Provide the (X, Y) coordinate of the cell's center where the given text is located.  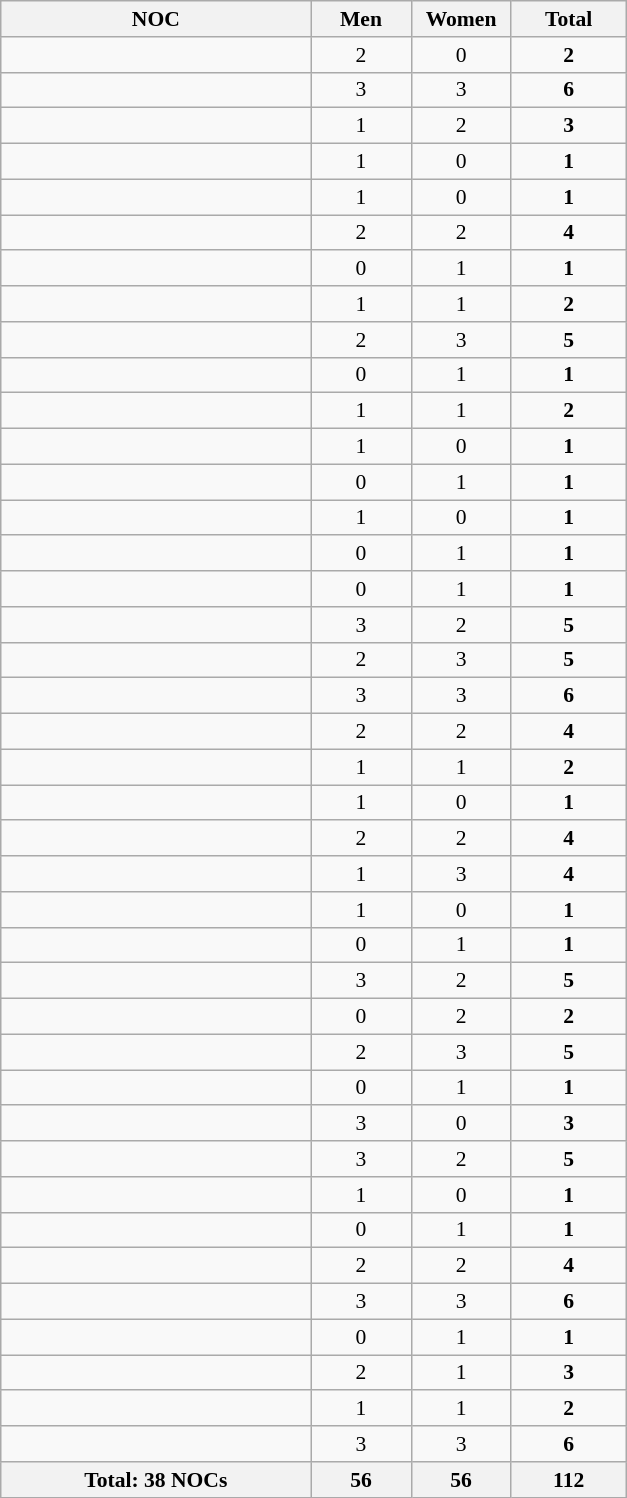
NOC (156, 19)
Men (361, 19)
Total (568, 19)
Total: 38 NOCs (156, 1480)
112 (568, 1480)
Women (461, 19)
